Detect which cell encompasses the target text, then output its [X, Y] center coordinate. 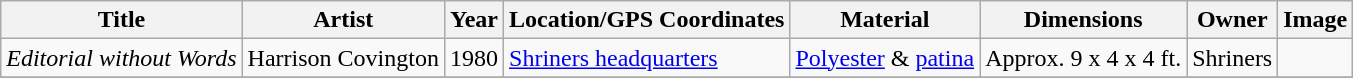
1980 [474, 58]
Dimensions [1084, 20]
Harrison Covington [343, 58]
Title [122, 20]
Image [1316, 20]
Artist [343, 20]
Editorial without Words [122, 58]
Owner [1232, 20]
Shriners [1232, 58]
Polyester & patina [885, 58]
Location/GPS Coordinates [647, 20]
Approx. 9 x 4 x 4 ft. [1084, 58]
Year [474, 20]
Shriners headquarters [647, 58]
Material [885, 20]
